Capture the cell that displays the provided text and extract its (X, Y) central coordinate. 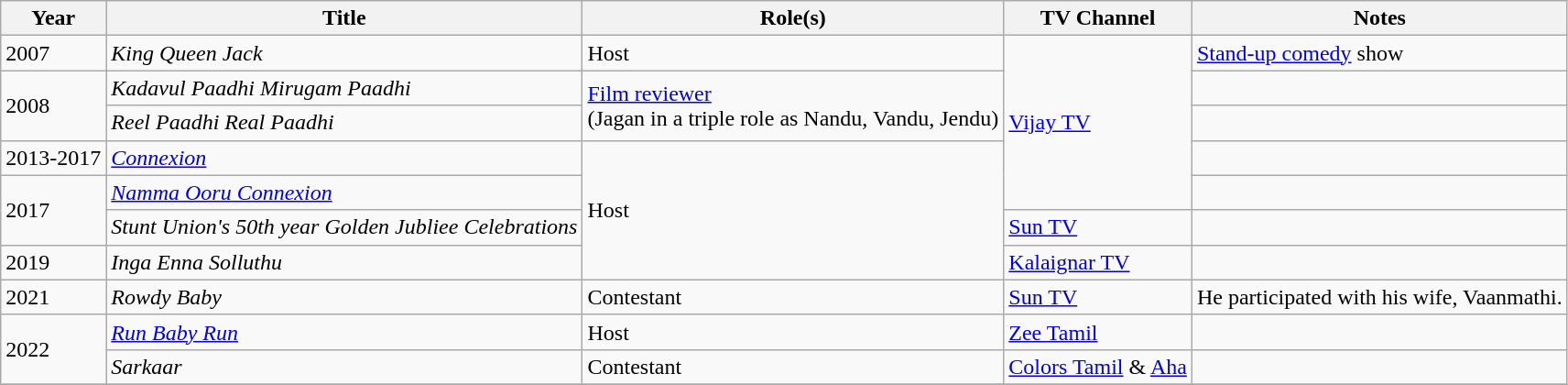
Title (344, 18)
Reel Paadhi Real Paadhi (344, 123)
2019 (53, 262)
Rowdy Baby (344, 297)
2007 (53, 53)
2008 (53, 105)
TV Channel (1098, 18)
Connexion (344, 158)
He participated with his wife, Vaanmathi. (1379, 297)
Zee Tamil (1098, 332)
Stand-up comedy show (1379, 53)
Year (53, 18)
Inga Enna Solluthu (344, 262)
Vijay TV (1098, 123)
Notes (1379, 18)
Film reviewer(Jagan in a triple role as Nandu, Vandu, Jendu) (793, 105)
2013-2017 (53, 158)
Kadavul Paadhi Mirugam Paadhi (344, 88)
Kalaignar TV (1098, 262)
Stunt Union's 50th year Golden Jubliee Celebrations (344, 227)
Run Baby Run (344, 332)
Namma Ooru Connexion (344, 192)
King Queen Jack (344, 53)
Role(s) (793, 18)
Colors Tamil & Aha (1098, 367)
2017 (53, 210)
Sarkaar (344, 367)
2022 (53, 349)
2021 (53, 297)
